Scan for the cell matching the given text and deliver its [x, y] coordinate at center. 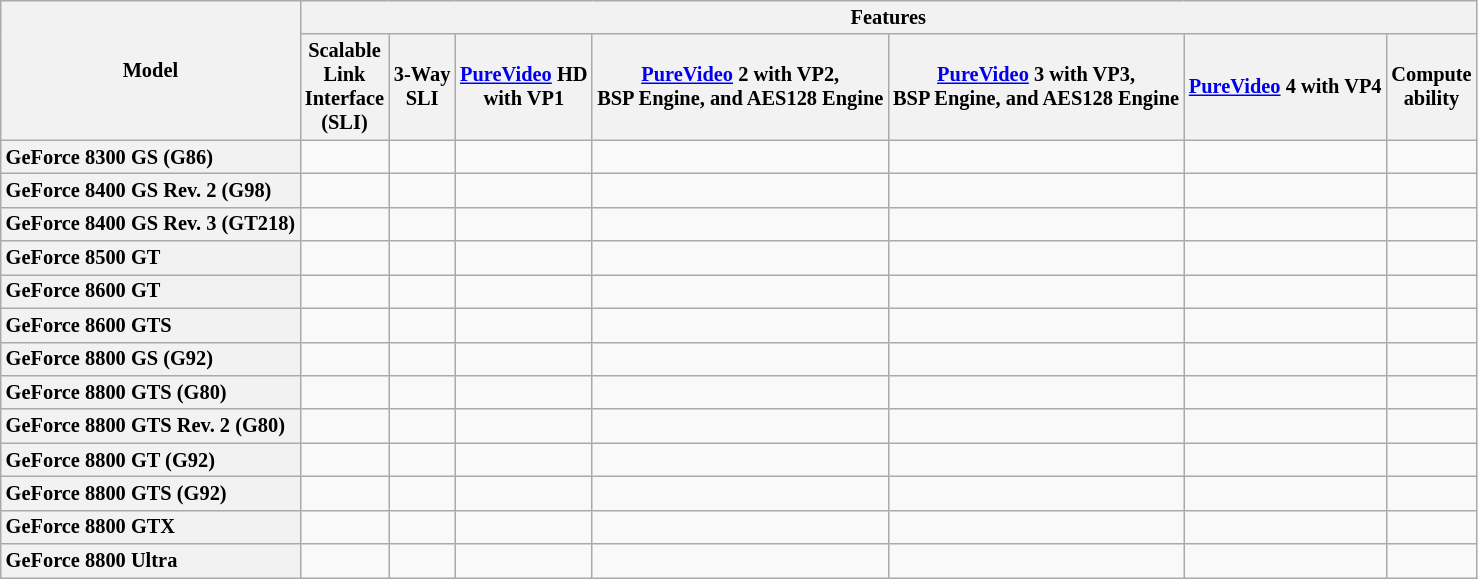
PureVideo 2 with VP2,BSP Engine, and AES128 Engine [740, 87]
GeForce 8400 GS Rev. 2 (G98) [150, 190]
Computeability [1431, 87]
GeForce 8500 GT [150, 258]
PureVideo 3 with VP3,BSP Engine, and AES128 Engine [1036, 87]
GeForce 8800 GTS (G80) [150, 392]
GeForce 8800 GT (G92) [150, 460]
GeForce 8400 GS Rev. 3 (GT218) [150, 224]
GeForce 8800 GTS (G92) [150, 493]
Model [150, 70]
GeForce 8300 GS (G86) [150, 157]
PureVideo HDwith VP1 [524, 87]
GeForce 8800 GTS Rev. 2 (G80) [150, 426]
Features [888, 17]
GeForce 8800 GTX [150, 527]
GeForce 8800 GS (G92) [150, 359]
PureVideo 4 with VP4 [1285, 87]
3-WaySLI [422, 87]
GeForce 8800 Ultra [150, 561]
GeForce 8600 GT [150, 291]
GeForce 8600 GTS [150, 325]
ScalableLinkInterface(SLI) [344, 87]
